Output the [x, y] coordinate of the center of the cell containing the given text.  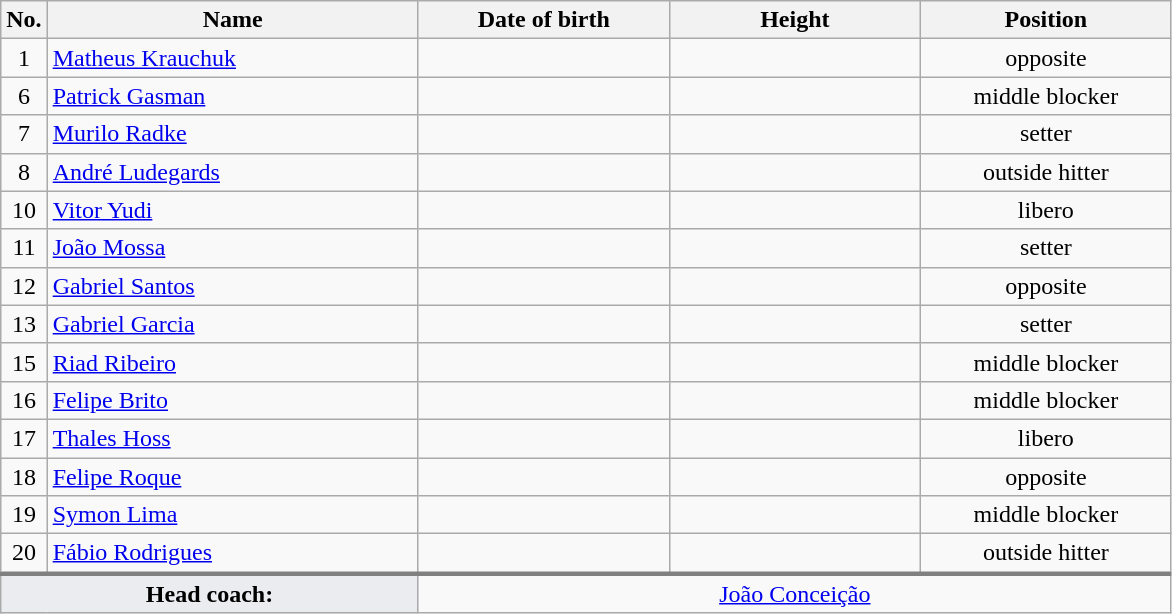
Name [232, 20]
Symon Lima [232, 515]
Thales Hoss [232, 438]
17 [24, 438]
7 [24, 134]
11 [24, 248]
13 [24, 324]
André Ludegards [232, 172]
Felipe Roque [232, 477]
João Conceição [794, 593]
19 [24, 515]
Murilo Radke [232, 134]
18 [24, 477]
Height [794, 20]
Gabriel Garcia [232, 324]
Date of birth [544, 20]
12 [24, 286]
Matheus Krauchuk [232, 58]
Fábio Rodrigues [232, 554]
6 [24, 96]
1 [24, 58]
16 [24, 400]
Head coach: [210, 593]
Patrick Gasman [232, 96]
Felipe Brito [232, 400]
João Mossa [232, 248]
10 [24, 210]
No. [24, 20]
Riad Ribeiro [232, 362]
8 [24, 172]
Gabriel Santos [232, 286]
15 [24, 362]
20 [24, 554]
Vitor Yudi [232, 210]
Position [1046, 20]
